Find where the given text appears and provide that cell's center as (x, y) coordinate. 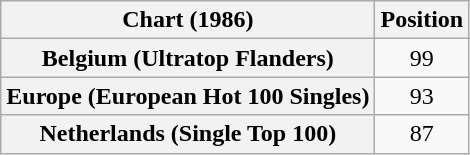
93 (422, 96)
Belgium (Ultratop Flanders) (188, 58)
87 (422, 134)
99 (422, 58)
Chart (1986) (188, 20)
Netherlands (Single Top 100) (188, 134)
Position (422, 20)
Europe (European Hot 100 Singles) (188, 96)
